Locate the cell with the specified text and output its (X, Y) center coordinate. 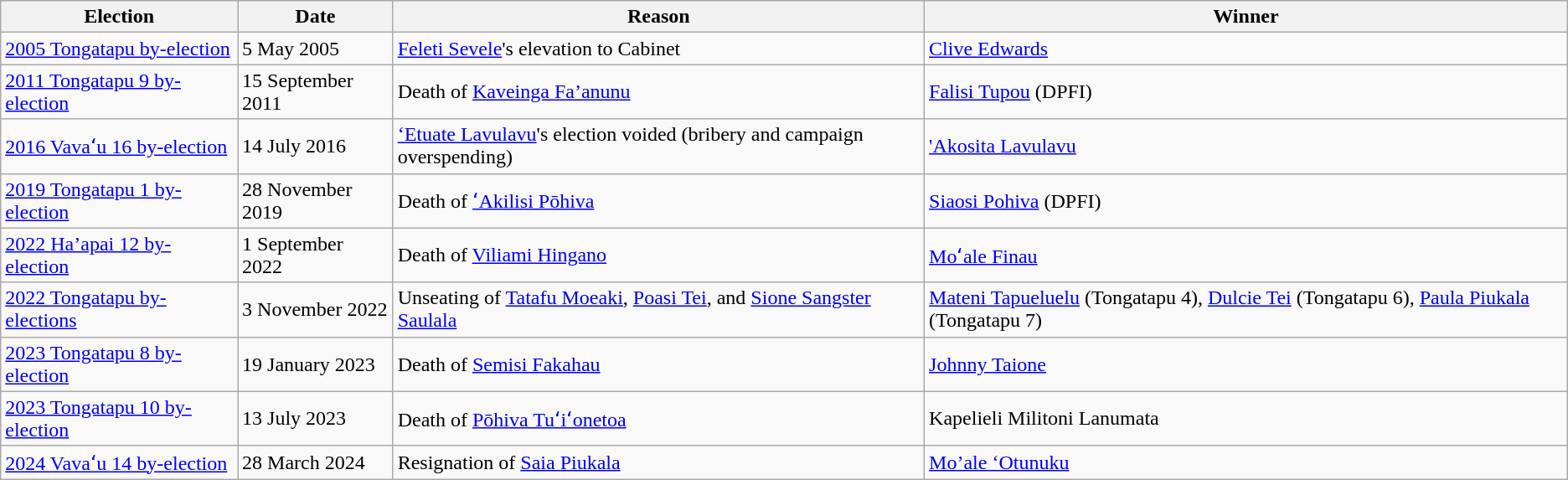
28 November 2019 (316, 201)
Siaosi Pohiva (DPFI) (1246, 201)
2016 Vavaʻu 16 by-election (119, 146)
Date (316, 17)
Mo’ale ‘Otunuku (1246, 462)
Mateni Tapueluelu (Tongatapu 4), Dulcie Tei (Tongatapu 6), Paula Piukala (Tongatapu 7) (1246, 310)
Kapelieli Militoni Lanumata (1246, 419)
Death of ʻAkilisi Pōhiva (658, 201)
13 July 2023 (316, 419)
Resignation of Saia Piukala (658, 462)
Reason (658, 17)
Unseating of Tatafu Moeaki, Poasi Tei, and Sione Sangster Saulala (658, 310)
15 September 2011 (316, 92)
3 November 2022 (316, 310)
14 July 2016 (316, 146)
Election (119, 17)
Winner (1246, 17)
2011 Tongatapu 9 by-election (119, 92)
Falisi Tupou (DPFI) (1246, 92)
Death of Kaveinga Fa’anunu (658, 92)
19 January 2023 (316, 364)
‘Etuate Lavulavu's election voided (bribery and campaign overspending) (658, 146)
28 March 2024 (316, 462)
'Akosita Lavulavu (1246, 146)
Death of Semisi Fakahau (658, 364)
2019 Tongatapu 1 by-election (119, 201)
1 September 2022 (316, 255)
Death of Pōhiva Tuʻiʻonetoa (658, 419)
2024 Vavaʻu 14 by-election (119, 462)
Feleti Sevele's elevation to Cabinet (658, 49)
2022 Tongatapu by-elections (119, 310)
2023 Tongatapu 10 by-election (119, 419)
5 May 2005 (316, 49)
Death of Viliami Hingano (658, 255)
Moʻale Finau (1246, 255)
Johnny Taione (1246, 364)
2023 Tongatapu 8 by-election (119, 364)
2022 Ha’apai 12 by-election (119, 255)
2005 Tongatapu by-election (119, 49)
Clive Edwards (1246, 49)
